Locate the cell with the specified text and output its [X, Y] center coordinate. 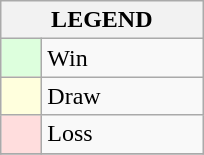
Loss [122, 134]
Draw [122, 96]
LEGEND [102, 20]
Win [122, 58]
